Extract the [X, Y] coordinate from the center of the cell holding the provided text.  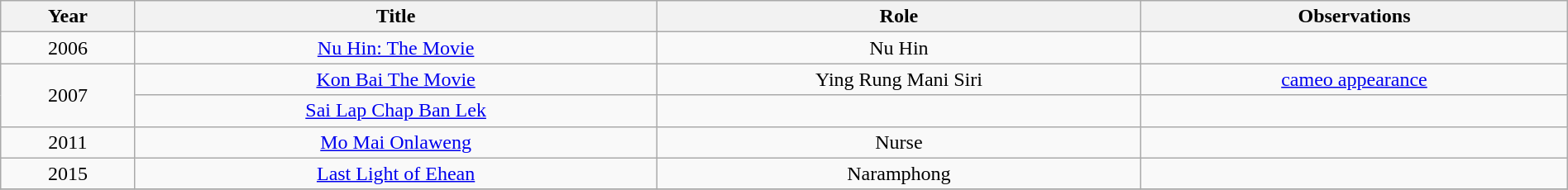
Title [395, 17]
Kon Bai The Movie [395, 79]
cameo appearance [1355, 79]
Role [899, 17]
2007 [68, 95]
Nu Hin: The Movie [395, 48]
Mo Mai Onlaweng [395, 142]
Nu Hin [899, 48]
Nurse [899, 142]
2006 [68, 48]
Observations [1355, 17]
Naramphong [899, 173]
Last Light of Ehean [395, 173]
Year [68, 17]
Sai Lap Chap Ban Lek [395, 111]
2015 [68, 173]
Ying Rung Mani Siri [899, 79]
2011 [68, 142]
